Extract the [X, Y] coordinate from the center of the cell holding the provided text.  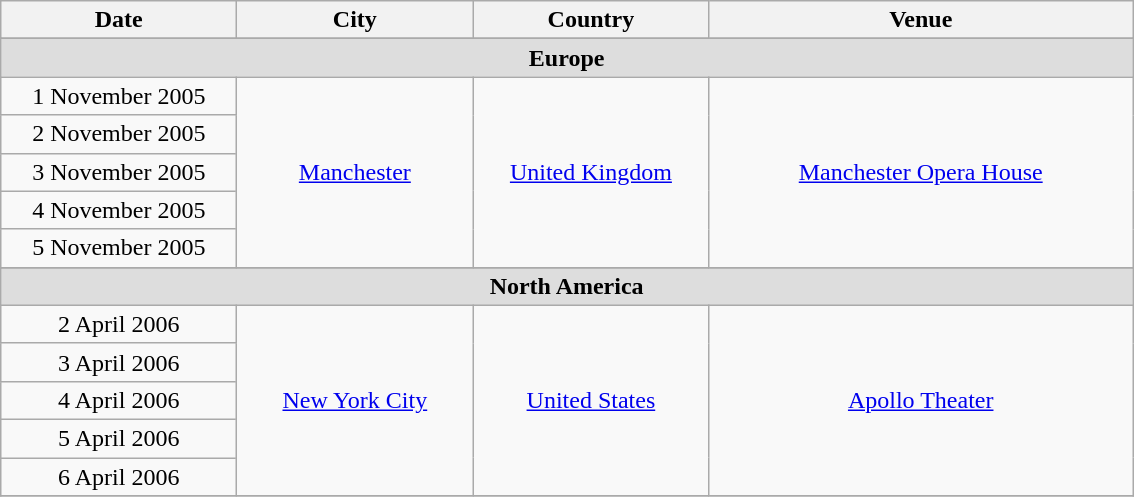
3 November 2005 [119, 172]
4 April 2006 [119, 400]
1 November 2005 [119, 96]
5 April 2006 [119, 438]
Apollo Theater [921, 400]
United Kingdom [591, 172]
Manchester Opera House [921, 172]
Manchester [355, 172]
Venue [921, 20]
United States [591, 400]
5 November 2005 [119, 248]
6 April 2006 [119, 477]
New York City [355, 400]
2 April 2006 [119, 324]
2 November 2005 [119, 134]
3 April 2006 [119, 362]
City [355, 20]
Country [591, 20]
Europe [567, 58]
North America [567, 286]
4 November 2005 [119, 210]
Date [119, 20]
